Return [X, Y] of the center of cell containing provided text 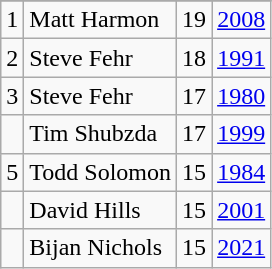
2001 [242, 210]
2008 [242, 20]
Tim Shubzda [100, 134]
2021 [242, 248]
19 [194, 20]
1999 [242, 134]
1980 [242, 96]
1 [12, 20]
Todd Solomon [100, 172]
5 [12, 172]
3 [12, 96]
Matt Harmon [100, 20]
David Hills [100, 210]
1991 [242, 58]
2 [12, 58]
Bijan Nichols [100, 248]
18 [194, 58]
1984 [242, 172]
